Find where the given text appears and provide that cell's center as (X, Y) coordinate. 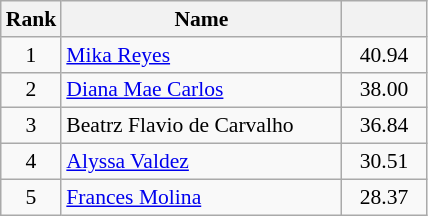
Name (201, 19)
38.00 (384, 90)
Mika Reyes (201, 55)
1 (32, 55)
4 (32, 162)
Diana Mae Carlos (201, 90)
2 (32, 90)
Rank (32, 19)
Beatrz Flavio de Carvalho (201, 126)
Alyssa Valdez (201, 162)
30.51 (384, 162)
Frances Molina (201, 197)
5 (32, 197)
36.84 (384, 126)
40.94 (384, 55)
3 (32, 126)
28.37 (384, 197)
